Return the (X, Y) coordinate for the center point of the cell that contains the specified text.  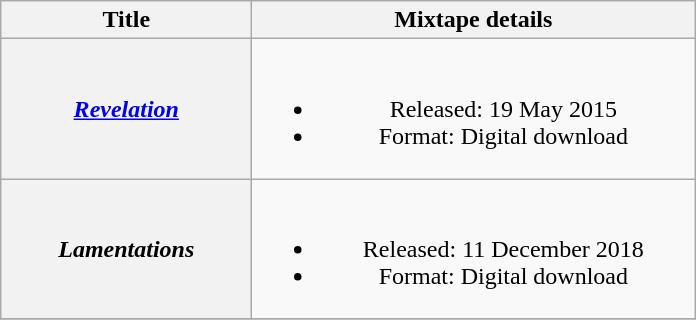
Mixtape details (474, 20)
Released: 11 December 2018Format: Digital download (474, 249)
Title (126, 20)
Lamentations (126, 249)
Released: 19 May 2015Format: Digital download (474, 109)
Revelation (126, 109)
